Locate the cell with the specified text and output its [X, Y] center coordinate. 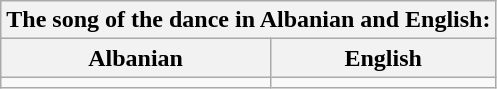
Albanian [136, 58]
The song of the dance in Albanian and English: [248, 20]
English [383, 58]
